Search for the cell housing the specified text and yield its [x, y] center coordinate. 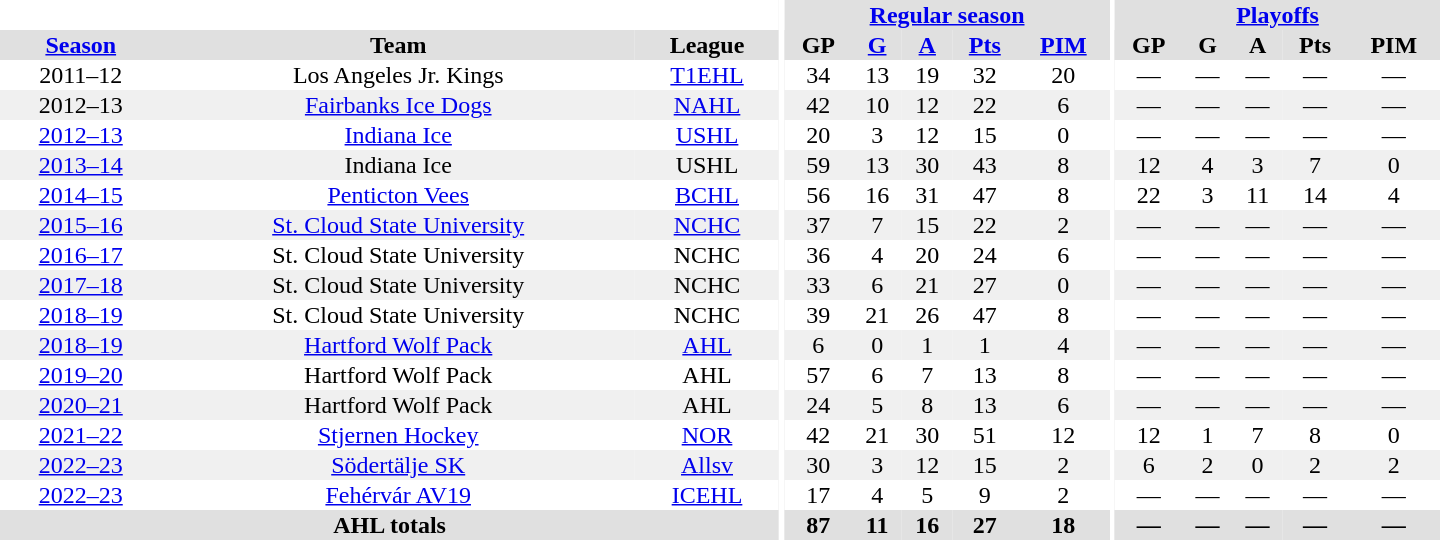
17 [818, 495]
18 [1063, 525]
2013–14 [81, 165]
Los Angeles Jr. Kings [398, 75]
Playoffs [1278, 15]
2017–18 [81, 285]
56 [818, 195]
Fehérvár AV19 [398, 495]
2011–12 [81, 75]
Regular season [948, 15]
T1EHL [707, 75]
14 [1316, 195]
Stjernen Hockey [398, 435]
26 [927, 315]
2021–22 [81, 435]
2014–15 [81, 195]
32 [984, 75]
Penticton Vees [398, 195]
NOR [707, 435]
2015–16 [81, 225]
87 [818, 525]
League [707, 45]
2016–17 [81, 255]
57 [818, 375]
31 [927, 195]
Södertälje SK [398, 465]
ICEHL [707, 495]
39 [818, 315]
Season [81, 45]
Fairbanks Ice Dogs [398, 105]
AHL totals [390, 525]
10 [877, 105]
2019–20 [81, 375]
33 [818, 285]
Team [398, 45]
2020–21 [81, 405]
Allsv [707, 465]
43 [984, 165]
37 [818, 225]
BCHL [707, 195]
36 [818, 255]
9 [984, 495]
59 [818, 165]
NAHL [707, 105]
34 [818, 75]
51 [984, 435]
19 [927, 75]
